Provide the (x, y) coordinate of the cell's center where the given text is located.  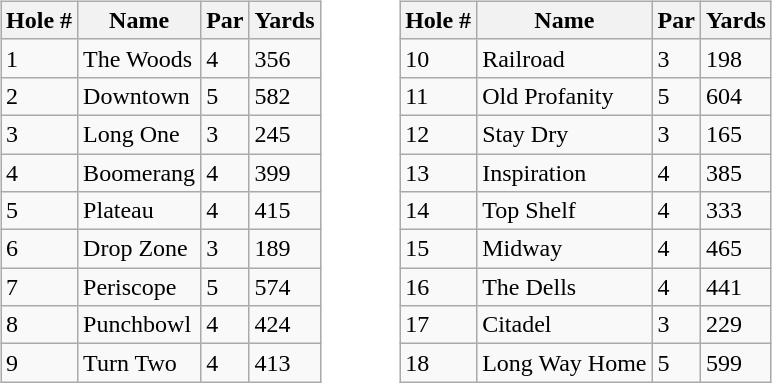
Inspiration (564, 173)
399 (284, 173)
189 (284, 249)
465 (736, 249)
17 (438, 325)
Citadel (564, 325)
Railroad (564, 58)
14 (438, 211)
The Dells (564, 287)
Stay Dry (564, 134)
Plateau (140, 211)
Long One (140, 134)
Drop Zone (140, 249)
424 (284, 325)
Midway (564, 249)
198 (736, 58)
7 (40, 287)
415 (284, 211)
582 (284, 96)
229 (736, 325)
413 (284, 363)
333 (736, 211)
Downtown (140, 96)
Top Shelf (564, 211)
13 (438, 173)
12 (438, 134)
Old Profanity (564, 96)
165 (736, 134)
574 (284, 287)
Long Way Home (564, 363)
604 (736, 96)
8 (40, 325)
245 (284, 134)
Punchbowl (140, 325)
Boomerang (140, 173)
2 (40, 96)
599 (736, 363)
6 (40, 249)
Turn Two (140, 363)
15 (438, 249)
356 (284, 58)
10 (438, 58)
Periscope (140, 287)
441 (736, 287)
1 (40, 58)
18 (438, 363)
The Woods (140, 58)
9 (40, 363)
11 (438, 96)
16 (438, 287)
385 (736, 173)
